Find where the given text appears and provide that cell's center as [x, y] coordinate. 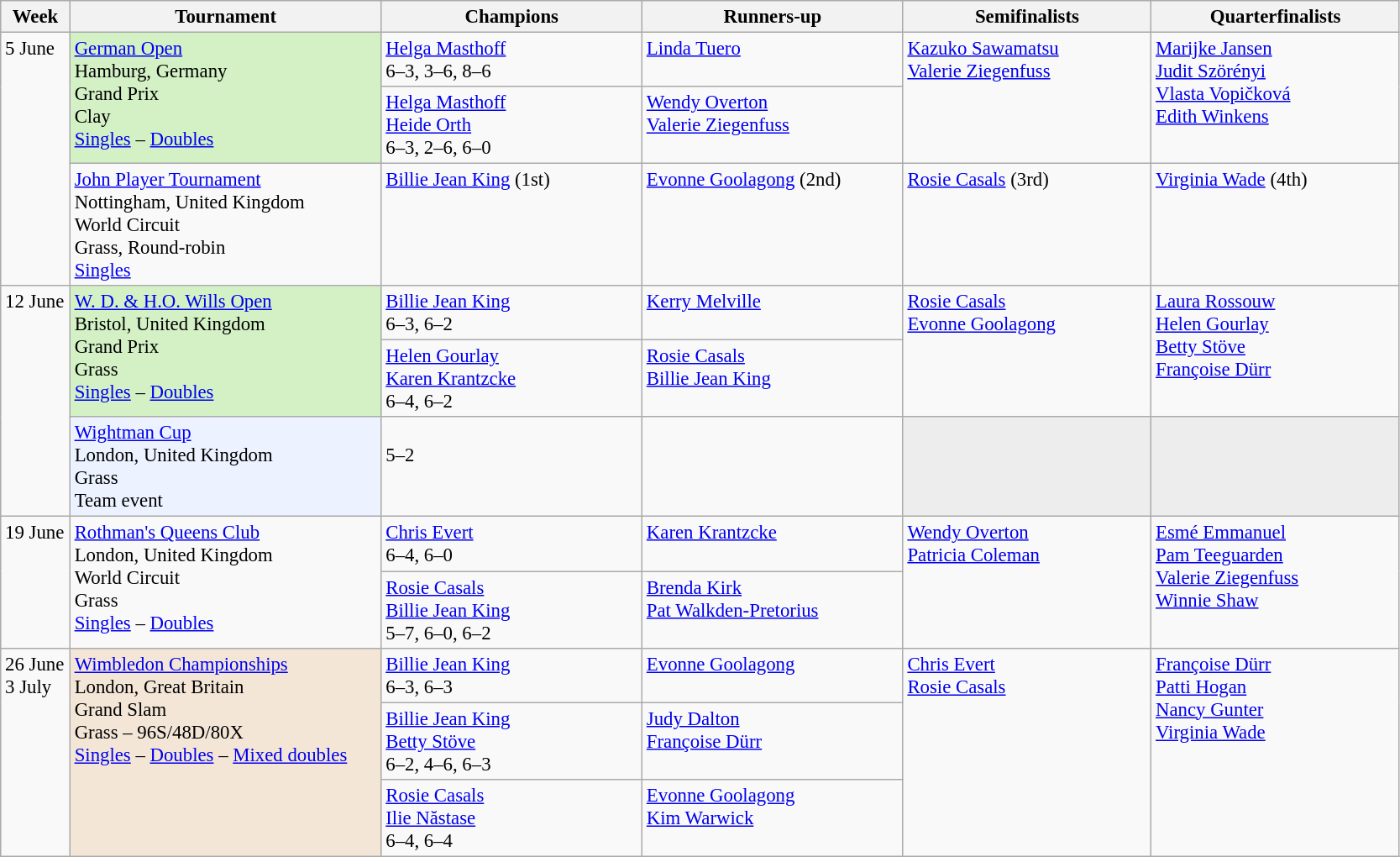
Chris Evert Rosie Casals [1027, 752]
Judy Dalton Françoise Dürr [773, 741]
Kazuko Sawamatsu Valerie Ziegenfuss [1027, 98]
Wendy Overton Valerie Ziegenfuss [773, 125]
5 June [35, 160]
Wimbledon ChampionshipsLondon, Great BritainGrand SlamGrass – 96S/48D/80XSingles – Doubles – Mixed doubles [225, 752]
Helga Masthoff Heide Orth 6–3, 2–6, 6–0 [512, 125]
Françoise Dürr Patti Hogan Nancy Gunter Virginia Wade [1276, 752]
Evonne Goolagong [773, 676]
Rosie Casals (3rd) [1027, 225]
Marijke Jansen Judit Szörényi Vlasta Vopičková Edith Winkens [1276, 98]
Laura Rossouw Helen Gourlay Betty Stöve Françoise Dürr [1276, 351]
Rothman's Queens Club London, United KingdomWorld CircuitGrassSingles – Doubles [225, 582]
Helen Gourlay Karen Krantzcke 6–4, 6–2 [512, 379]
Runners-up [773, 17]
Rosie Casals Billie Jean King [773, 379]
5–2 [512, 467]
Virginia Wade (4th) [1276, 225]
Evonne Goolagong Kim Warwick [773, 818]
German Open Hamburg, GermanyGrand Prix ClaySingles – Doubles [225, 98]
19 June [35, 582]
Rosie Casals Evonne Goolagong [1027, 351]
Wendy Overton Patricia Coleman [1027, 582]
12 June [35, 402]
Week [35, 17]
Tournament [225, 17]
Billie Jean King6–3, 6–3 [512, 676]
26 June3 July [35, 752]
Quarterfinalists [1276, 17]
Rosie Casals Ilie Năstase 6–4, 6–4 [512, 818]
Linda Tuero [773, 60]
Champions [512, 17]
Karen Krantzcke [773, 544]
Billie Jean King Betty Stöve 6–2, 4–6, 6–3 [512, 741]
Billie Jean King 6–3, 6–2 [512, 313]
Evonne Goolagong (2nd) [773, 225]
Rosie Casals Billie Jean King 5–7, 6–0, 6–2 [512, 610]
Brenda Kirk Pat Walkden-Pretorius [773, 610]
Helga Masthoff 6–3, 3–6, 8–6 [512, 60]
W. D. & H.O. Wills Open Bristol, United KingdomGrand Prix GrassSingles – Doubles [225, 351]
Semifinalists [1027, 17]
John Player Tournament Nottingham, United KingdomWorld Circuit Grass, Round-robinSingles [225, 225]
Chris Evert 6–4, 6–0 [512, 544]
Esmé Emmanuel Pam Teeguarden Valerie Ziegenfuss Winnie Shaw [1276, 582]
Wightman Cup London, United KingdomGrassTeam event [225, 467]
Billie Jean King (1st) [512, 225]
Kerry Melville [773, 313]
